Locate the cell with the specified text and output its (x, y) center coordinate. 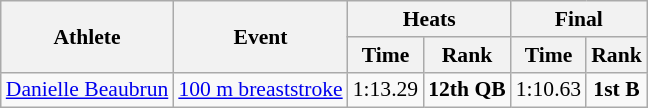
12th QB (466, 90)
Heats (430, 19)
100 m breaststroke (260, 90)
Final (579, 19)
Athlete (88, 36)
Danielle Beaubrun (88, 90)
Event (260, 36)
1:13.29 (386, 90)
1:10.63 (548, 90)
1st B (616, 90)
